For the text-containing cell, return its midpoint in (x, y) coordinate format. 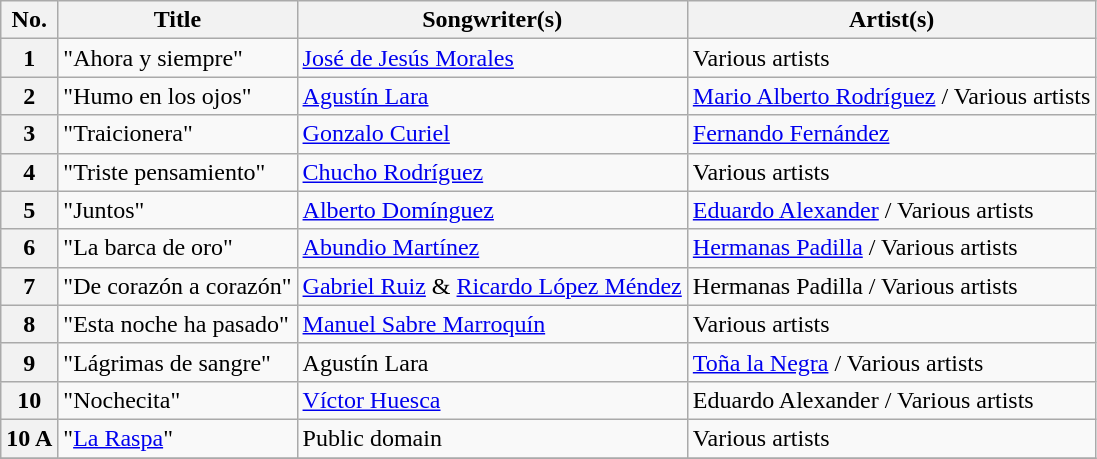
"La Raspa" (178, 438)
Manuel Sabre Marroquín (492, 324)
"La barca de oro" (178, 248)
"Esta noche ha pasado" (178, 324)
4 (30, 172)
"Humo en los ojos" (178, 96)
8 (30, 324)
No. (30, 20)
"Juntos" (178, 210)
"Lágrimas de sangre" (178, 362)
Mario Alberto Rodríguez / Various artists (892, 96)
5 (30, 210)
1 (30, 58)
Songwriter(s) (492, 20)
Chucho Rodríguez (492, 172)
Gabriel Ruiz & Ricardo López Méndez (492, 286)
2 (30, 96)
José de Jesús Morales (492, 58)
"Triste pensamiento" (178, 172)
10 A (30, 438)
3 (30, 134)
Public domain (492, 438)
"Ahora y siempre" (178, 58)
Abundio Martínez (492, 248)
Title (178, 20)
"De corazón a corazón" (178, 286)
7 (30, 286)
Alberto Domínguez (492, 210)
10 (30, 400)
Artist(s) (892, 20)
9 (30, 362)
Fernando Fernández (892, 134)
"Nochecita" (178, 400)
Gonzalo Curiel (492, 134)
6 (30, 248)
Víctor Huesca (492, 400)
Toña la Negra / Various artists (892, 362)
"Traicionera" (178, 134)
